Scan for the cell matching the given text and deliver its [X, Y] coordinate at center. 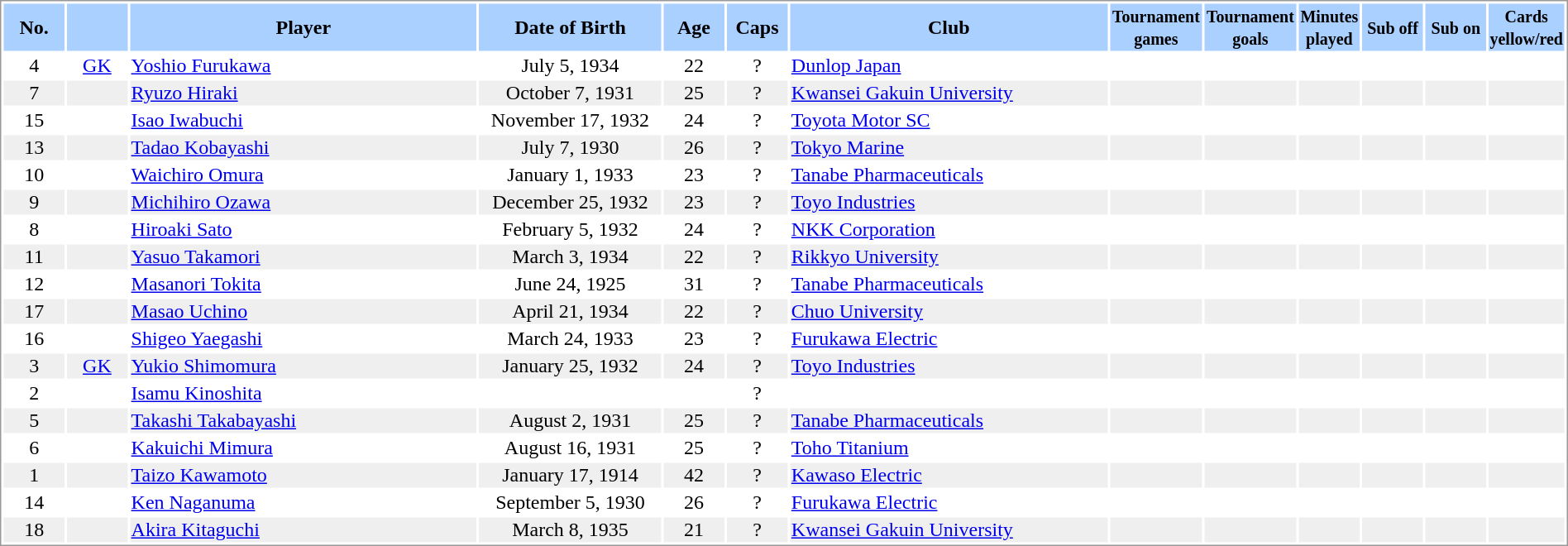
Toho Titanium [949, 448]
June 24, 1925 [571, 284]
Hiroaki Sato [304, 229]
9 [33, 203]
Taizo Kawamoto [304, 476]
Caps [758, 26]
Kawaso Electric [949, 476]
3 [33, 366]
Cardsyellow/red [1527, 26]
5 [33, 421]
10 [33, 175]
October 7, 1931 [571, 93]
8 [33, 229]
Masao Uchino [304, 312]
Yasuo Takamori [304, 257]
March 3, 1934 [571, 257]
December 25, 1932 [571, 203]
Takashi Takabayashi [304, 421]
Waichiro Omura [304, 175]
Minutesplayed [1329, 26]
Yoshio Furukawa [304, 65]
Toyota Motor SC [949, 120]
Tournamentgoals [1250, 26]
NKK Corporation [949, 229]
Chuo University [949, 312]
15 [33, 120]
Sub on [1456, 26]
21 [693, 530]
Club [949, 26]
Sub off [1393, 26]
November 17, 1932 [571, 120]
4 [33, 65]
7 [33, 93]
Tokyo Marine [949, 148]
Shigeo Yaegashi [304, 338]
Age [693, 26]
January 17, 1914 [571, 476]
Isamu Kinoshita [304, 393]
31 [693, 284]
Date of Birth [571, 26]
January 1, 1933 [571, 175]
August 16, 1931 [571, 448]
July 7, 1930 [571, 148]
January 25, 1932 [571, 366]
Akira Kitaguchi [304, 530]
16 [33, 338]
Michihiro Ozawa [304, 203]
Dunlop Japan [949, 65]
March 24, 1933 [571, 338]
Yukio Shimomura [304, 366]
13 [33, 148]
Player [304, 26]
14 [33, 502]
2 [33, 393]
Ryuzo Hiraki [304, 93]
Tournamentgames [1156, 26]
6 [33, 448]
April 21, 1934 [571, 312]
Ken Naganuma [304, 502]
Tadao Kobayashi [304, 148]
Rikkyo University [949, 257]
Isao Iwabuchi [304, 120]
18 [33, 530]
12 [33, 284]
42 [693, 476]
Kakuichi Mimura [304, 448]
July 5, 1934 [571, 65]
1 [33, 476]
September 5, 1930 [571, 502]
August 2, 1931 [571, 421]
11 [33, 257]
Masanori Tokita [304, 284]
March 8, 1935 [571, 530]
February 5, 1932 [571, 229]
No. [33, 26]
17 [33, 312]
